Find where the given text appears and provide that cell's center as [X, Y] coordinate. 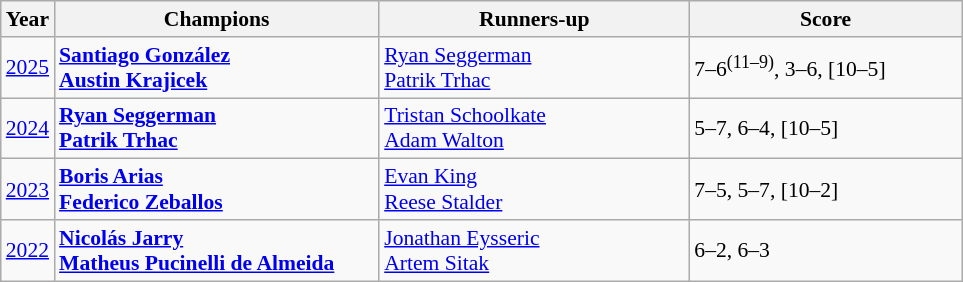
Santiago González Austin Krajicek [216, 68]
6–2, 6–3 [826, 250]
2023 [28, 190]
7–6(11–9), 3–6, [10–5] [826, 68]
2022 [28, 250]
Score [826, 19]
5–7, 6–4, [10–5] [826, 128]
Tristan Schoolkate Adam Walton [534, 128]
Champions [216, 19]
2025 [28, 68]
Nicolás Jarry Matheus Pucinelli de Almeida [216, 250]
Boris Arias Federico Zeballos [216, 190]
Year [28, 19]
Evan King Reese Stalder [534, 190]
Runners-up [534, 19]
2024 [28, 128]
Jonathan Eysseric Artem Sitak [534, 250]
7–5, 5–7, [10–2] [826, 190]
